Search for the cell housing the specified text and yield its [X, Y] center coordinate. 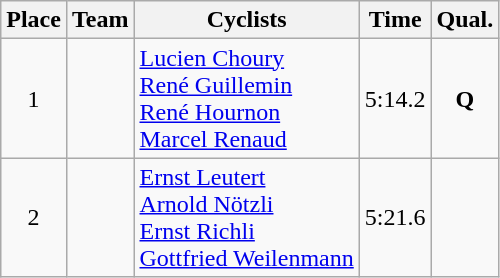
Time [395, 20]
5:21.6 [395, 218]
Team [100, 20]
Cyclists [246, 20]
Lucien Choury René Guillemin René Hournon Marcel Renaud [246, 98]
1 [34, 98]
5:14.2 [395, 98]
2 [34, 218]
Qual. [465, 20]
Place [34, 20]
Ernst Leutert Arnold Nötzli Ernst Richli Gottfried Weilenmann [246, 218]
Q [465, 98]
